Capture the cell that displays the provided text and extract its (x, y) central coordinate. 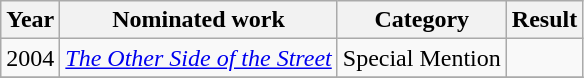
Year (30, 20)
Category (422, 20)
2004 (30, 58)
The Other Side of the Street (198, 58)
Nominated work (198, 20)
Result (544, 20)
Special Mention (422, 58)
